Scan for the cell matching the given text and deliver its (x, y) coordinate at center. 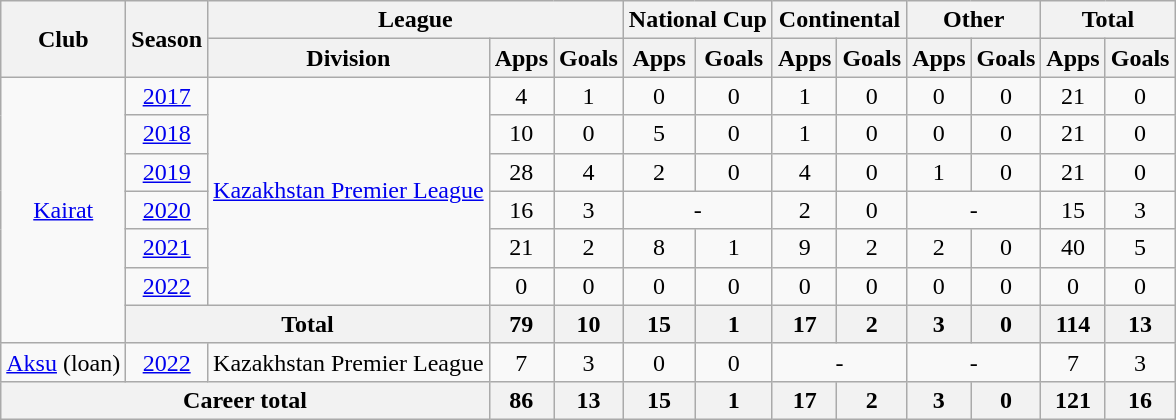
League (416, 20)
Career total (245, 400)
40 (1073, 248)
2019 (167, 172)
Division (349, 58)
28 (521, 172)
Kairat (64, 210)
Aksu (loan) (64, 362)
121 (1073, 400)
2018 (167, 134)
114 (1073, 324)
Season (167, 39)
Club (64, 39)
Continental (839, 20)
8 (659, 248)
Other (974, 20)
86 (521, 400)
2017 (167, 96)
9 (804, 248)
2020 (167, 210)
National Cup (698, 20)
79 (521, 324)
2021 (167, 248)
